Output the [x, y] coordinate of the center of the cell containing the given text.  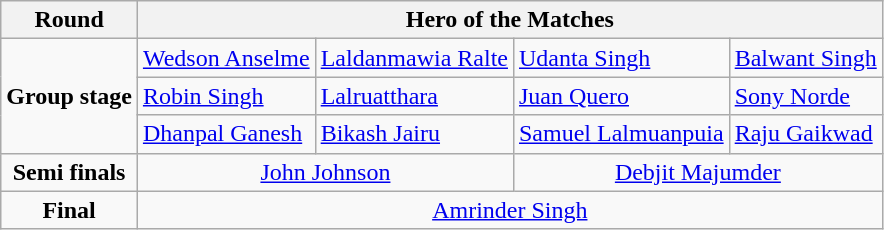
Hero of the Matches [510, 20]
Final [70, 210]
Laldanmawia Ralte [414, 58]
Dhanpal Ganesh [226, 134]
Round [70, 20]
Wedson Anselme [226, 58]
Semi finals [70, 172]
Raju Gaikwad [806, 134]
Samuel Lalmuanpuia [621, 134]
Amrinder Singh [510, 210]
Balwant Singh [806, 58]
Group stage [70, 96]
Bikash Jairu [414, 134]
Udanta Singh [621, 58]
Lalruatthara [414, 96]
Sony Norde [806, 96]
Debjit Majumder [698, 172]
Juan Quero [621, 96]
John Johnson [325, 172]
Robin Singh [226, 96]
